Identify which cell holds the provided text, then report its [X, Y] central coordinate. 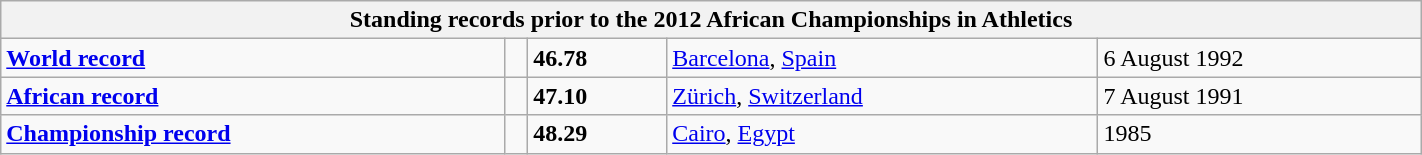
1985 [1260, 134]
7 August 1991 [1260, 96]
Championship record [252, 134]
47.10 [598, 96]
Cairo, Egypt [882, 134]
48.29 [598, 134]
Barcelona, Spain [882, 58]
World record [252, 58]
46.78 [598, 58]
African record [252, 96]
Zürich, Switzerland [882, 96]
Standing records prior to the 2012 African Championships in Athletics [711, 20]
6 August 1992 [1260, 58]
